Extract the (x, y) coordinate from the center of the cell holding the provided text.  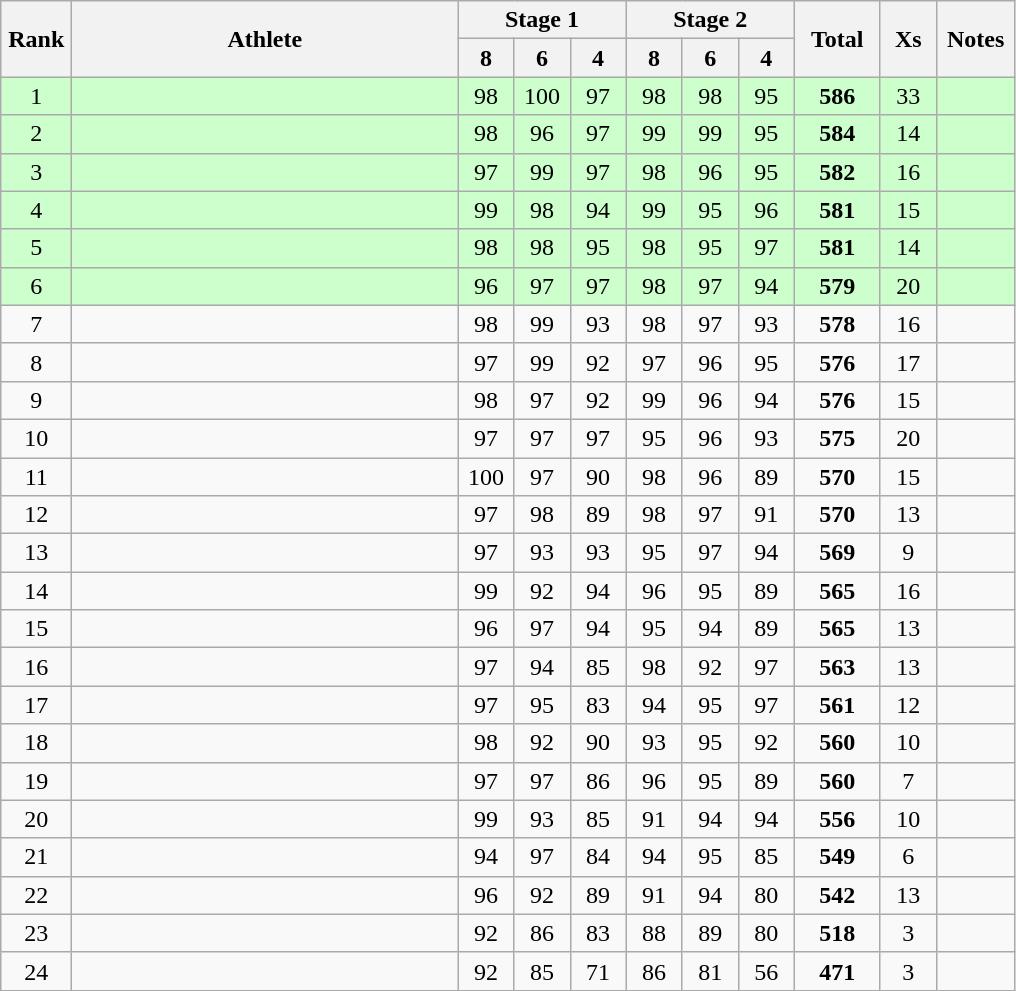
586 (837, 96)
5 (36, 248)
561 (837, 705)
19 (36, 781)
471 (837, 971)
569 (837, 553)
Xs (908, 39)
Notes (976, 39)
22 (36, 895)
Total (837, 39)
579 (837, 286)
542 (837, 895)
81 (710, 971)
584 (837, 134)
563 (837, 667)
1 (36, 96)
33 (908, 96)
84 (598, 857)
Stage 2 (710, 20)
518 (837, 933)
56 (766, 971)
21 (36, 857)
Athlete (265, 39)
582 (837, 172)
578 (837, 324)
23 (36, 933)
549 (837, 857)
Rank (36, 39)
88 (654, 933)
575 (837, 438)
11 (36, 477)
Stage 1 (542, 20)
24 (36, 971)
71 (598, 971)
18 (36, 743)
2 (36, 134)
556 (837, 819)
